Find where the given text appears and provide that cell's center as [x, y] coordinate. 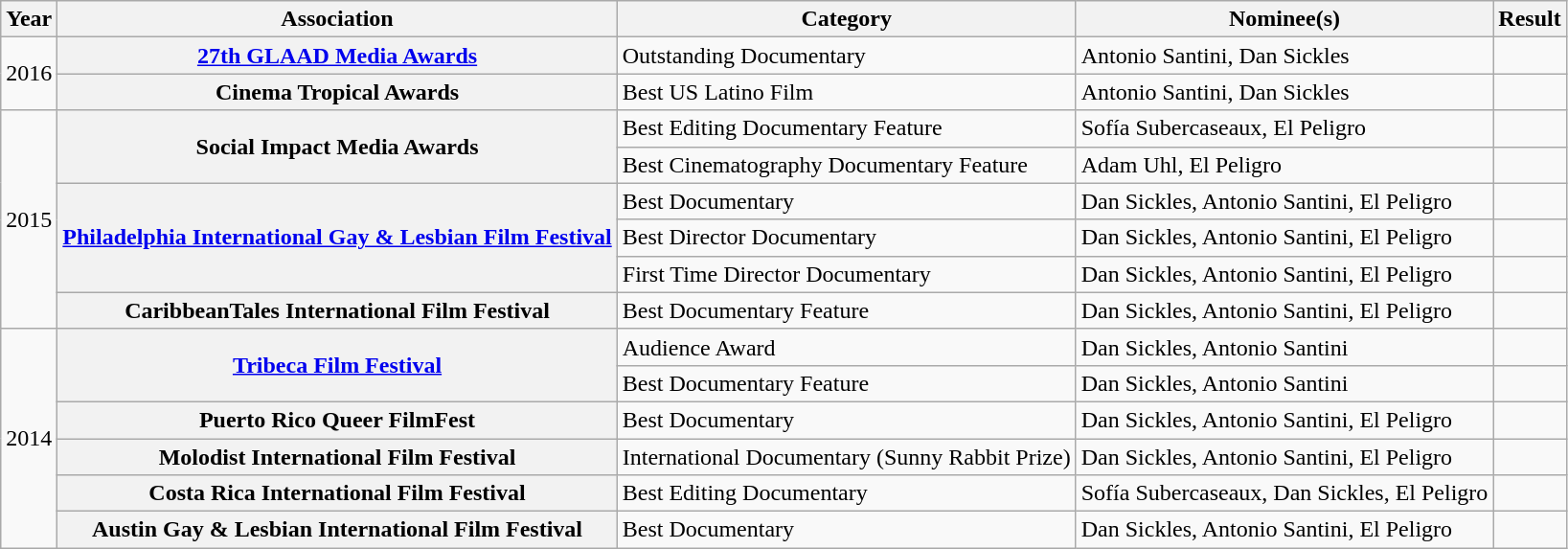
Social Impact Media Awards [337, 147]
Best US Latino Film [847, 92]
Year [29, 19]
Association [337, 19]
Molodist International Film Festival [337, 457]
Adam Uhl, El Peligro [1284, 165]
First Time Director Documentary [847, 274]
Cinema Tropical Awards [337, 92]
Best Cinematography Documentary Feature [847, 165]
Best Director Documentary [847, 238]
Result [1530, 19]
Sofía Subercaseaux, El Peligro [1284, 128]
Audience Award [847, 347]
2016 [29, 74]
Category [847, 19]
Best Editing Documentary [847, 493]
Nominee(s) [1284, 19]
International Documentary (Sunny Rabbit Prize) [847, 457]
Costa Rica International Film Festival [337, 493]
2015 [29, 219]
27th GLAAD Media Awards [337, 56]
Best Editing Documentary Feature [847, 128]
CaribbeanTales International Film Festival [337, 310]
Outstanding Documentary [847, 56]
2014 [29, 438]
Sofía Subercaseaux, Dan Sickles, El Peligro [1284, 493]
Philadelphia International Gay & Lesbian Film Festival [337, 238]
Puerto Rico Queer FilmFest [337, 420]
Tribeca Film Festival [337, 365]
Austin Gay & Lesbian International Film Festival [337, 530]
